Identify which cell holds the provided text, then report its (x, y) central coordinate. 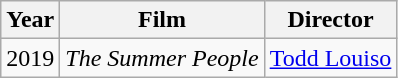
Director (330, 20)
Film (162, 20)
The Summer People (162, 58)
Year (30, 20)
Todd Louiso (330, 58)
2019 (30, 58)
